Determine the (X, Y) coordinate at the center of the cell enclosing the given text.  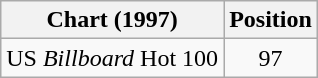
Position (271, 20)
US Billboard Hot 100 (112, 58)
Chart (1997) (112, 20)
97 (271, 58)
